Identify which cell holds the provided text, then report its [x, y] central coordinate. 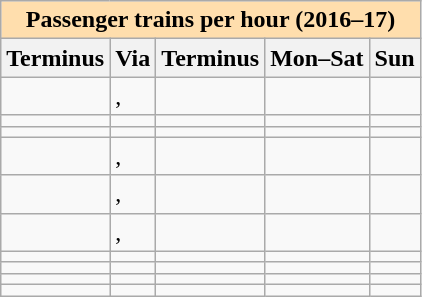
Mon–Sat [317, 58]
Via [133, 58]
Passenger trains per hour (2016–17) [210, 20]
Sun [394, 58]
